Identify which cell holds the provided text, then report its (X, Y) central coordinate. 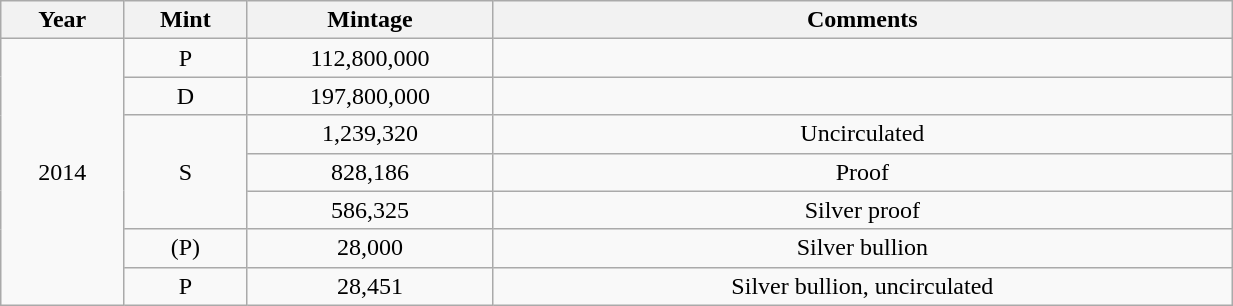
586,325 (370, 210)
Uncirculated (862, 134)
2014 (62, 172)
D (186, 96)
Mintage (370, 20)
1,239,320 (370, 134)
Silver bullion, uncirculated (862, 286)
28,000 (370, 248)
197,800,000 (370, 96)
S (186, 172)
Mint (186, 20)
828,186 (370, 172)
Comments (862, 20)
(P) (186, 248)
Silver proof (862, 210)
Proof (862, 172)
Year (62, 20)
112,800,000 (370, 58)
28,451 (370, 286)
Silver bullion (862, 248)
